Return (x, y) of the center of cell containing provided text 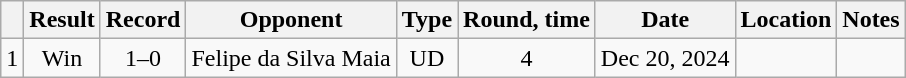
Dec 20, 2024 (665, 58)
Round, time (527, 20)
Type (426, 20)
UD (426, 58)
Result (62, 20)
Win (62, 58)
Notes (871, 20)
Location (786, 20)
1 (12, 58)
Record (143, 20)
1–0 (143, 58)
Felipe da Silva Maia (291, 58)
Opponent (291, 20)
4 (527, 58)
Date (665, 20)
